Identify which cell holds the provided text, then report its [x, y] central coordinate. 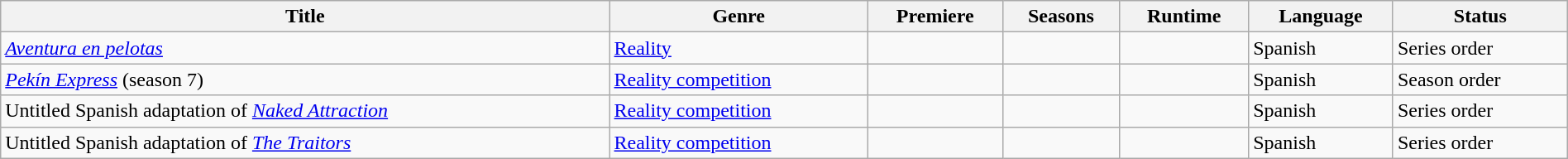
Season order [1480, 79]
Language [1322, 17]
Untitled Spanish adaptation of The Traitors [305, 142]
Runtime [1184, 17]
Reality [739, 48]
Seasons [1061, 17]
Pekín Express (season 7) [305, 79]
Aventura en pelotas [305, 48]
Status [1480, 17]
Title [305, 17]
Premiere [935, 17]
Genre [739, 17]
Untitled Spanish adaptation of Naked Attraction [305, 111]
